Locate the cell with the specified text and output its (x, y) center coordinate. 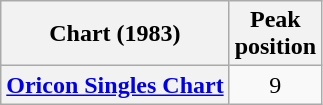
Peakposition (275, 34)
Oricon Singles Chart (115, 85)
Chart (1983) (115, 34)
9 (275, 85)
